Find where the given text appears and provide that cell's center as (X, Y) coordinate. 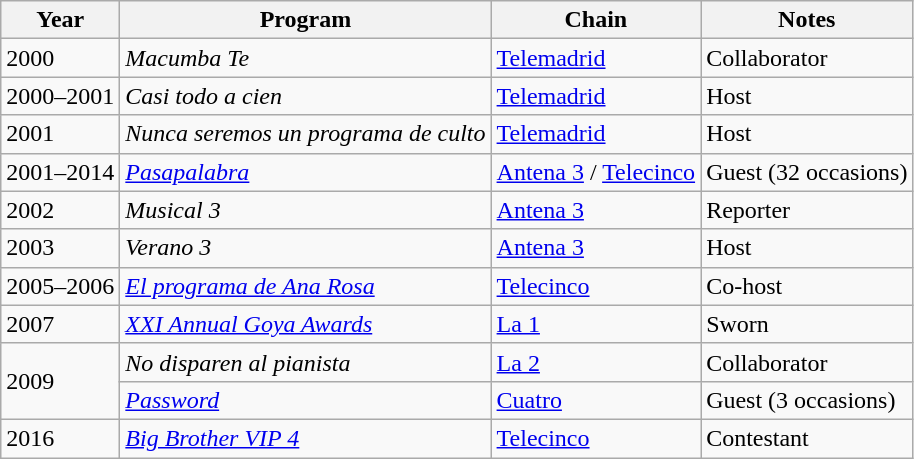
Cuatro (596, 400)
Guest (3 occasions) (807, 400)
Guest (32 occasions) (807, 172)
La 2 (596, 362)
Casi todo a cien (306, 96)
2000 (60, 58)
Password (306, 400)
Verano 3 (306, 248)
XXI Annual Goya Awards (306, 324)
2002 (60, 210)
No disparen al pianista (306, 362)
Macumba Te (306, 58)
La 1 (596, 324)
Reporter (807, 210)
2016 (60, 438)
2000–2001 (60, 96)
Pasapalabra (306, 172)
Antena 3 / Telecinco (596, 172)
Program (306, 20)
2005–2006 (60, 286)
Sworn (807, 324)
Notes (807, 20)
2001–2014 (60, 172)
Chain (596, 20)
2007 (60, 324)
2009 (60, 381)
Year (60, 20)
El programa de Ana Rosa (306, 286)
Big Brother VIP 4 (306, 438)
Contestant (807, 438)
Nunca seremos un programa de culto (306, 134)
Co-host (807, 286)
2003 (60, 248)
Musical 3 (306, 210)
2001 (60, 134)
